Capture the cell that displays the provided text and extract its [X, Y] central coordinate. 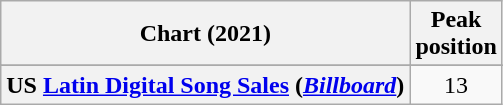
13 [456, 85]
Peakposition [456, 34]
Chart (2021) [206, 34]
US Latin Digital Song Sales (Billboard) [206, 85]
